Find where the given text appears and provide that cell's center as (x, y) coordinate. 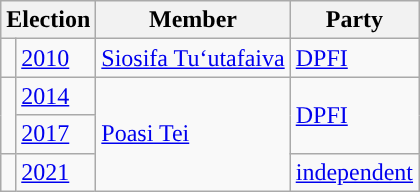
2010 (56, 58)
Member (193, 20)
2021 (56, 172)
independent (354, 172)
2017 (56, 134)
Election (48, 20)
Poasi Tei (193, 134)
Party (354, 20)
2014 (56, 96)
Siosifa Tuʻutafaiva (193, 58)
